Pinpoint the cell where the given text exists, returning its [X, Y] midpoint coordinate. 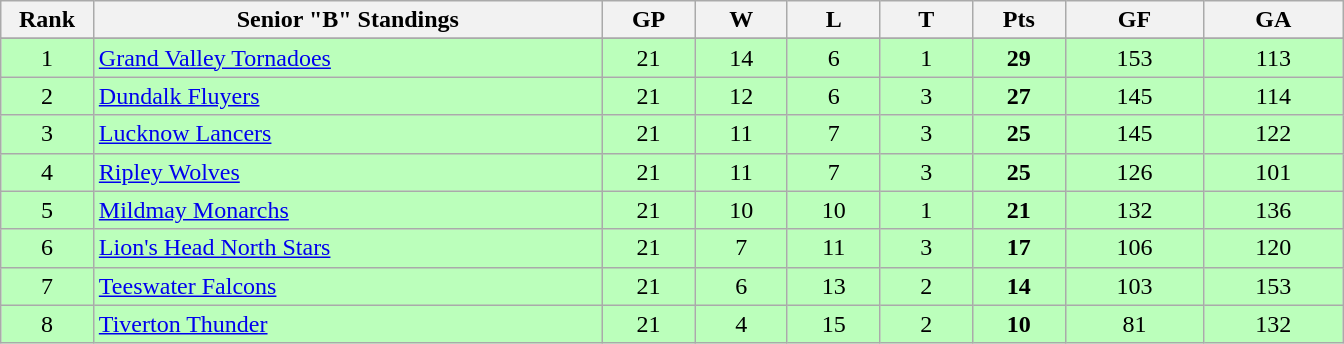
Ripley Wolves [348, 172]
126 [1134, 172]
Grand Valley Tornadoes [348, 58]
Lion's Head North Stars [348, 248]
101 [1274, 172]
Tiverton Thunder [348, 324]
Mildmay Monarchs [348, 210]
GP [648, 20]
Rank [48, 20]
113 [1274, 58]
13 [834, 286]
5 [48, 210]
106 [1134, 248]
W [742, 20]
120 [1274, 248]
Dundalk Fluyers [348, 96]
114 [1274, 96]
Senior "B" Standings [348, 20]
8 [48, 324]
122 [1274, 134]
27 [1020, 96]
103 [1134, 286]
Lucknow Lancers [348, 134]
GA [1274, 20]
L [834, 20]
29 [1020, 58]
136 [1274, 210]
Pts [1020, 20]
Teeswater Falcons [348, 286]
15 [834, 324]
GF [1134, 20]
12 [742, 96]
17 [1020, 248]
T [926, 20]
81 [1134, 324]
